Detect which cell encompasses the target text, then output its (x, y) center coordinate. 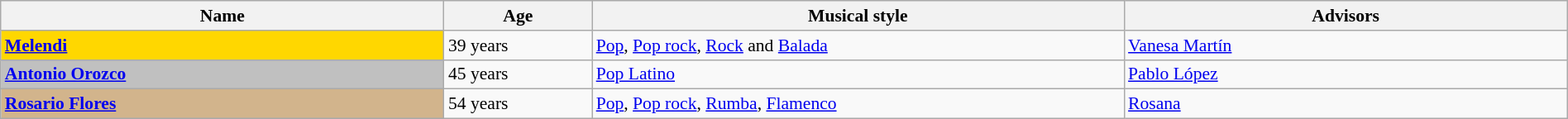
Rosana (1346, 104)
Melendi (222, 45)
Name (222, 16)
Pablo López (1346, 74)
Age (518, 16)
Advisors (1346, 16)
Pop, Pop rock, Rumba, Flamenco (858, 104)
Musical style (858, 16)
Pop, Pop rock, Rock and Balada (858, 45)
45 years (518, 74)
Pop Latino (858, 74)
39 years (518, 45)
Vanesa Martín (1346, 45)
Rosario Flores (222, 104)
54 years (518, 104)
Antonio Orozco (222, 74)
